Return the (X, Y) coordinate for the center point of the cell that contains the specified text.  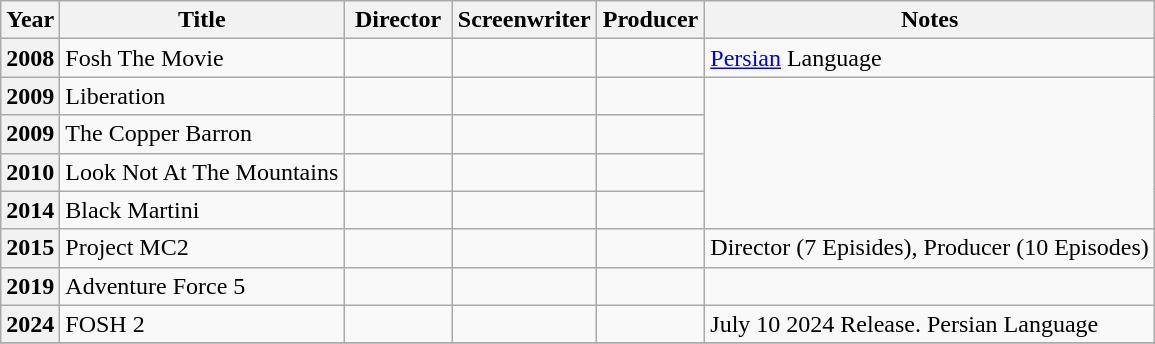
Notes (930, 20)
Fosh The Movie (202, 58)
July 10 2024 Release. Persian Language (930, 324)
2014 (30, 210)
Director (7 Episides), Producer (10 Episodes) (930, 248)
Look Not At The Mountains (202, 172)
Project MC2 (202, 248)
Producer (650, 20)
Screenwriter (524, 20)
FOSH 2 (202, 324)
Year (30, 20)
2024 (30, 324)
2015 (30, 248)
Black Martini (202, 210)
The Copper Barron (202, 134)
2010 (30, 172)
Director (398, 20)
2019 (30, 286)
Adventure Force 5 (202, 286)
2008 (30, 58)
Liberation (202, 96)
Persian Language (930, 58)
Title (202, 20)
